Identify which cell holds the provided text, then report its (X, Y) central coordinate. 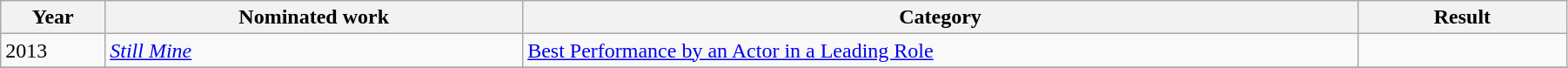
Category (941, 17)
Nominated work (314, 17)
Result (1462, 17)
2013 (53, 51)
Best Performance by an Actor in a Leading Role (941, 51)
Still Mine (314, 51)
Year (53, 17)
